Determine the [x, y] coordinate at the center of the cell enclosing the given text.  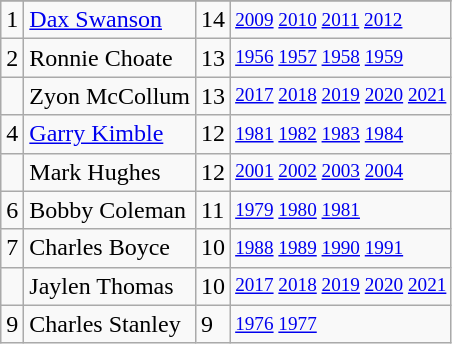
14 [214, 20]
2001 2002 2003 2004 [341, 172]
Bobby Coleman [110, 210]
Charles Stanley [110, 324]
1956 1957 1958 1959 [341, 58]
1981 1982 1983 1984 [341, 134]
4 [12, 134]
Zyon McCollum [110, 96]
Jaylen Thomas [110, 286]
Charles Boyce [110, 248]
Garry Kimble [110, 134]
Dax Swanson [110, 20]
2 [12, 58]
11 [214, 210]
7 [12, 248]
Mark Hughes [110, 172]
1979 1980 1981 [341, 210]
2009 2010 2011 2012 [341, 20]
1 [12, 20]
6 [12, 210]
1988 1989 1990 1991 [341, 248]
Ronnie Choate [110, 58]
1976 1977 [341, 324]
